Output the [x, y] coordinate of the center of the cell containing the given text.  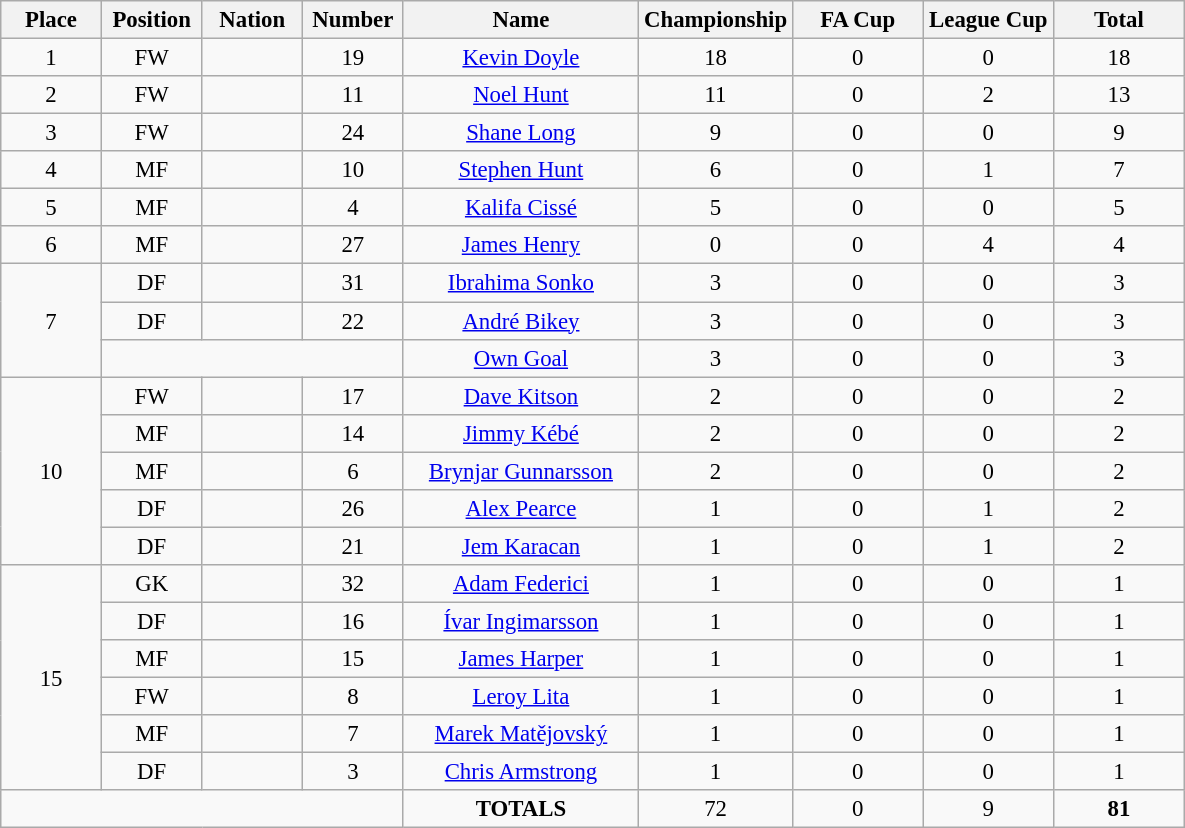
31 [354, 283]
FA Cup [858, 20]
72 [716, 809]
Number [354, 20]
24 [354, 133]
Shane Long [521, 133]
Dave Kitson [521, 396]
Chris Armstrong [521, 772]
Adam Federici [521, 584]
81 [1120, 809]
Ívar Ingimarsson [521, 621]
13 [1120, 95]
Name [521, 20]
22 [354, 321]
Stephen Hunt [521, 170]
Leroy Lita [521, 697]
Total [1120, 20]
26 [354, 509]
James Harper [521, 659]
Jimmy Kébé [521, 433]
Kalifa Cissé [521, 208]
Place [52, 20]
Nation [252, 20]
André Bikey [521, 321]
Position [152, 20]
8 [354, 697]
GK [152, 584]
17 [354, 396]
Kevin Doyle [521, 58]
Alex Pearce [521, 509]
League Cup [988, 20]
Championship [716, 20]
32 [354, 584]
James Henry [521, 245]
Own Goal [521, 358]
19 [354, 58]
16 [354, 621]
Marek Matějovský [521, 734]
21 [354, 546]
Brynjar Gunnarsson [521, 471]
Noel Hunt [521, 95]
14 [354, 433]
27 [354, 245]
Ibrahima Sonko [521, 283]
Jem Karacan [521, 546]
TOTALS [521, 809]
